Search for the cell housing the specified text and yield its [x, y] center coordinate. 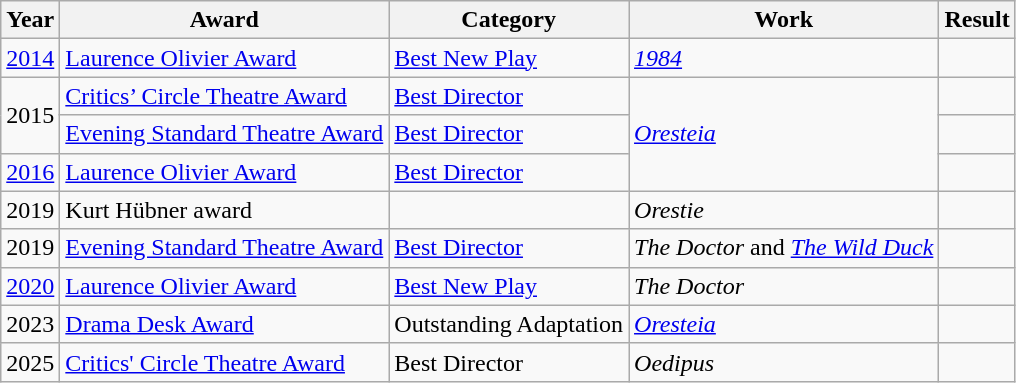
Drama Desk Award [224, 324]
Award [224, 20]
The Doctor [784, 286]
Result [977, 20]
2014 [30, 58]
2023 [30, 324]
2016 [30, 172]
2015 [30, 115]
Outstanding Adaptation [509, 324]
Orestie [784, 210]
The Doctor and The Wild Duck [784, 248]
Critics’ Circle Theatre Award [224, 96]
1984 [784, 58]
2020 [30, 286]
Kurt Hübner award [224, 210]
2025 [30, 362]
Critics' Circle Theatre Award [224, 362]
Oedipus [784, 362]
Year [30, 20]
Work [784, 20]
Category [509, 20]
